Determine the (x, y) coordinate at the center of the cell enclosing the given text.  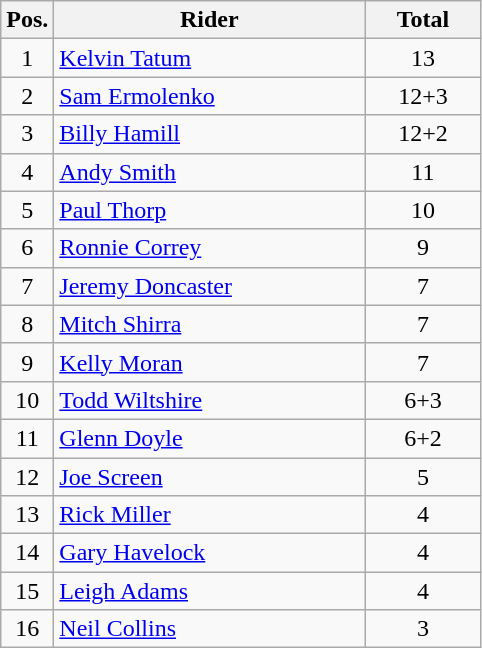
Sam Ermolenko (210, 96)
Ronnie Correy (210, 248)
Glenn Doyle (210, 438)
12 (28, 477)
Neil Collins (210, 629)
8 (28, 324)
Kelly Moran (210, 362)
12+2 (423, 134)
6+3 (423, 400)
Rider (210, 20)
Leigh Adams (210, 591)
15 (28, 591)
Billy Hamill (210, 134)
Kelvin Tatum (210, 58)
1 (28, 58)
2 (28, 96)
12+3 (423, 96)
Pos. (28, 20)
6 (28, 248)
14 (28, 553)
Total (423, 20)
Mitch Shirra (210, 324)
16 (28, 629)
Gary Havelock (210, 553)
Jeremy Doncaster (210, 286)
Andy Smith (210, 172)
Todd Wiltshire (210, 400)
6+2 (423, 438)
Paul Thorp (210, 210)
Rick Miller (210, 515)
Joe Screen (210, 477)
